Return (X, Y) of the center of cell containing provided text 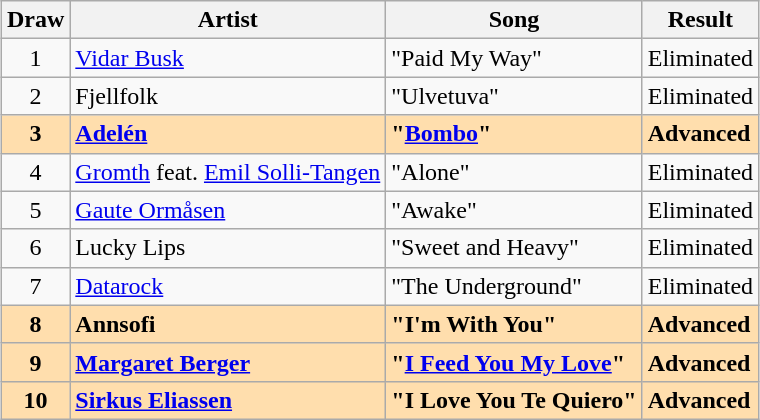
"Sweet and Heavy" (514, 248)
2 (35, 96)
"The Underground" (514, 286)
Vidar Busk (228, 58)
9 (35, 362)
Result (700, 20)
Adelén (228, 134)
Draw (35, 20)
Sirkus Eliassen (228, 400)
"Awake" (514, 210)
"Bombo" (514, 134)
5 (35, 210)
Gromth feat. Emil Solli-Tangen (228, 172)
Margaret Berger (228, 362)
7 (35, 286)
1 (35, 58)
Lucky Lips (228, 248)
"I Love You Te Quiero" (514, 400)
Annsofi (228, 324)
"Alone" (514, 172)
10 (35, 400)
"I'm With You" (514, 324)
Song (514, 20)
"I Feed You My Love" (514, 362)
Artist (228, 20)
4 (35, 172)
6 (35, 248)
Fjellfolk (228, 96)
3 (35, 134)
"Ulvetuva" (514, 96)
8 (35, 324)
Gaute Ormåsen (228, 210)
"Paid My Way" (514, 58)
Datarock (228, 286)
